Extract the [X, Y] coordinate from the center of the cell holding the provided text.  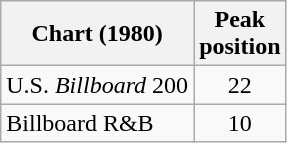
10 [240, 123]
U.S. Billboard 200 [98, 85]
Chart (1980) [98, 34]
Peakposition [240, 34]
Billboard R&B [98, 123]
22 [240, 85]
